Output the [x, y] coordinate of the center of the cell containing the given text.  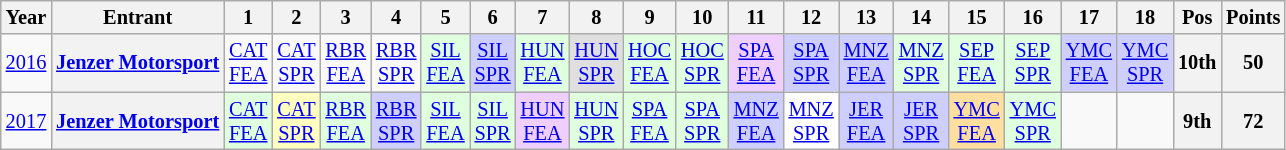
8 [596, 17]
JERFEA [866, 121]
18 [1145, 17]
10 [702, 17]
11 [756, 17]
Year [26, 17]
2 [296, 17]
SEPSPR [1033, 63]
SEPFEA [977, 63]
10th [1197, 63]
16 [1033, 17]
9 [650, 17]
Entrant [138, 17]
50 [1253, 63]
17 [1089, 17]
HOCSPR [702, 63]
2016 [26, 63]
3 [345, 17]
7 [543, 17]
4 [396, 17]
14 [922, 17]
9th [1197, 121]
HOCFEA [650, 63]
6 [493, 17]
2017 [26, 121]
12 [812, 17]
15 [977, 17]
13 [866, 17]
Points [1253, 17]
72 [1253, 121]
JERSPR [922, 121]
1 [248, 17]
5 [445, 17]
Pos [1197, 17]
